For the text-containing cell, return its midpoint in [X, Y] coordinate format. 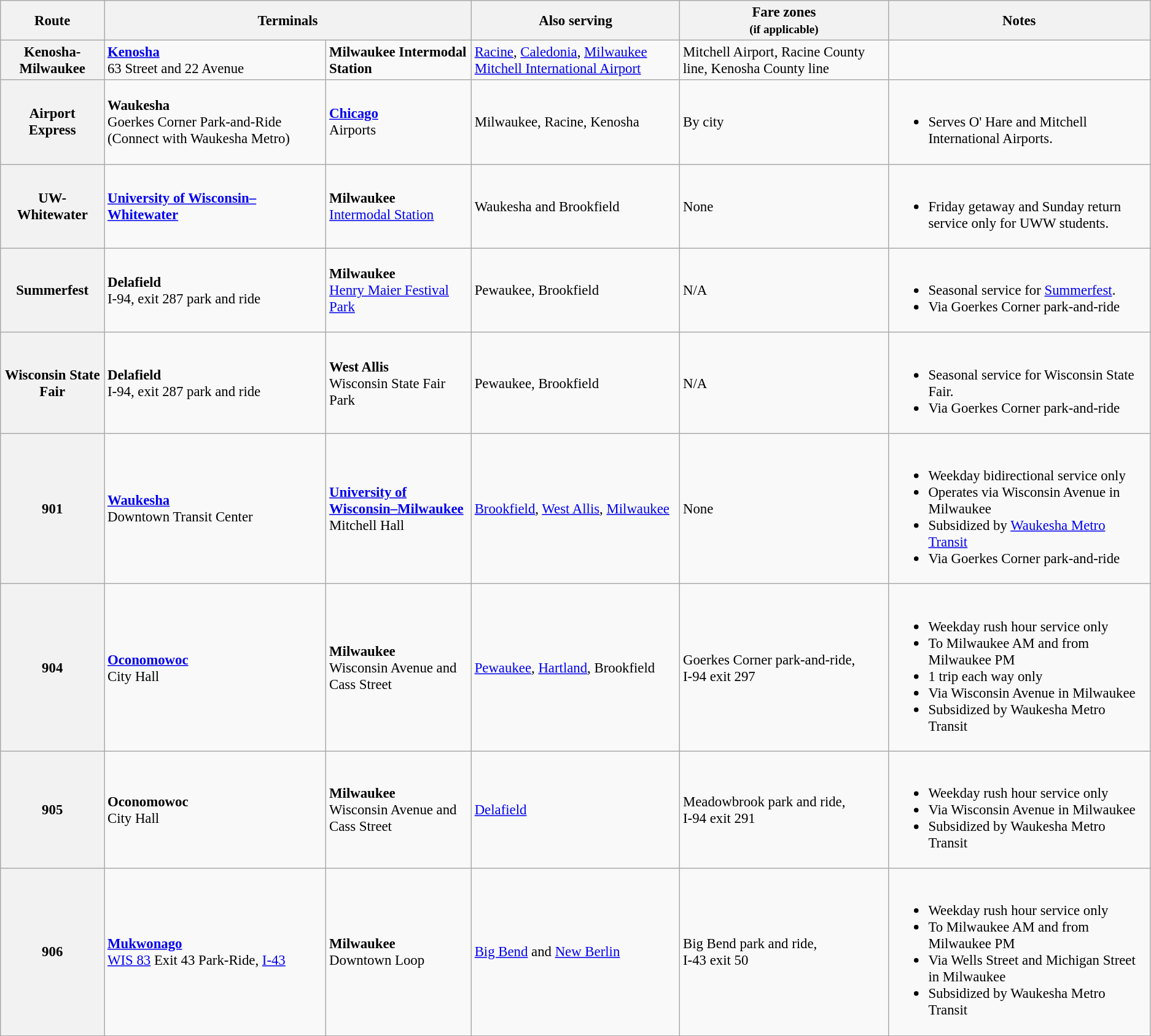
Serves O' Hare and Mitchell International Airports. [1019, 122]
Weekday bidirectional service onlyOperates via Wisconsin Avenue in MilwaukeeSubsidized by Waukesha Metro TransitVia Goerkes Corner park-and-ride [1019, 508]
Big Bend and New Berlin [575, 952]
Seasonal service for Summerfest.Via Goerkes Corner park-and-ride [1019, 290]
MilwaukeeHenry Maier Festival Park [399, 290]
Notes [1019, 21]
By city [784, 122]
Friday getaway and Sunday return service only for UWW students. [1019, 206]
Seasonal service for Wisconsin State Fair.Via Goerkes Corner park-and-ride [1019, 383]
Terminals [288, 21]
ChicagoAirports [399, 122]
WaukeshaGoerkes Corner Park-and-Ride (Connect with Waukesha Metro) [215, 122]
Summerfest [53, 290]
University of Wisconsin–Whitewater [215, 206]
MilwaukeeDowntown Loop [399, 952]
University of Wisconsin–MilwaukeeMitchell Hall [399, 508]
901 [53, 508]
Goerkes Corner park-and-ride,I-94 exit 297 [784, 668]
Mitchell Airport, Racine County line, Kenosha County line [784, 60]
Also serving [575, 21]
Milwaukee, Racine, Kenosha [575, 122]
905 [53, 809]
Route [53, 21]
904 [53, 668]
Delafield [575, 809]
Kenosha-Milwaukee [53, 60]
906 [53, 952]
Meadowbrook park and ride,I-94 exit 291 [784, 809]
Racine, Caledonia, Milwaukee Mitchell International Airport [575, 60]
Weekday rush hour service onlyVia Wisconsin Avenue in MilwaukeeSubsidized by Waukesha Metro Transit [1019, 809]
Wisconsin State Fair [53, 383]
AirportExpress [53, 122]
UW-Whitewater [53, 206]
Big Bend park and ride,I-43 exit 50 [784, 952]
WaukeshaDowntown Transit Center [215, 508]
Brookfield, West Allis, Milwaukee [575, 508]
Waukesha and Brookfield [575, 206]
MilwaukeeIntermodal Station [399, 206]
Kenosha63 Street and 22 Avenue [215, 60]
West AllisWisconsin State Fair Park [399, 383]
MukwonagoWIS 83 Exit 43 Park-Ride, I-43 [215, 952]
Milwaukee Intermodal Station [399, 60]
Pewaukee, Hartland, Brookfield [575, 668]
Fare zones(if applicable) [784, 21]
